Return [X, Y] of the center of cell containing provided text 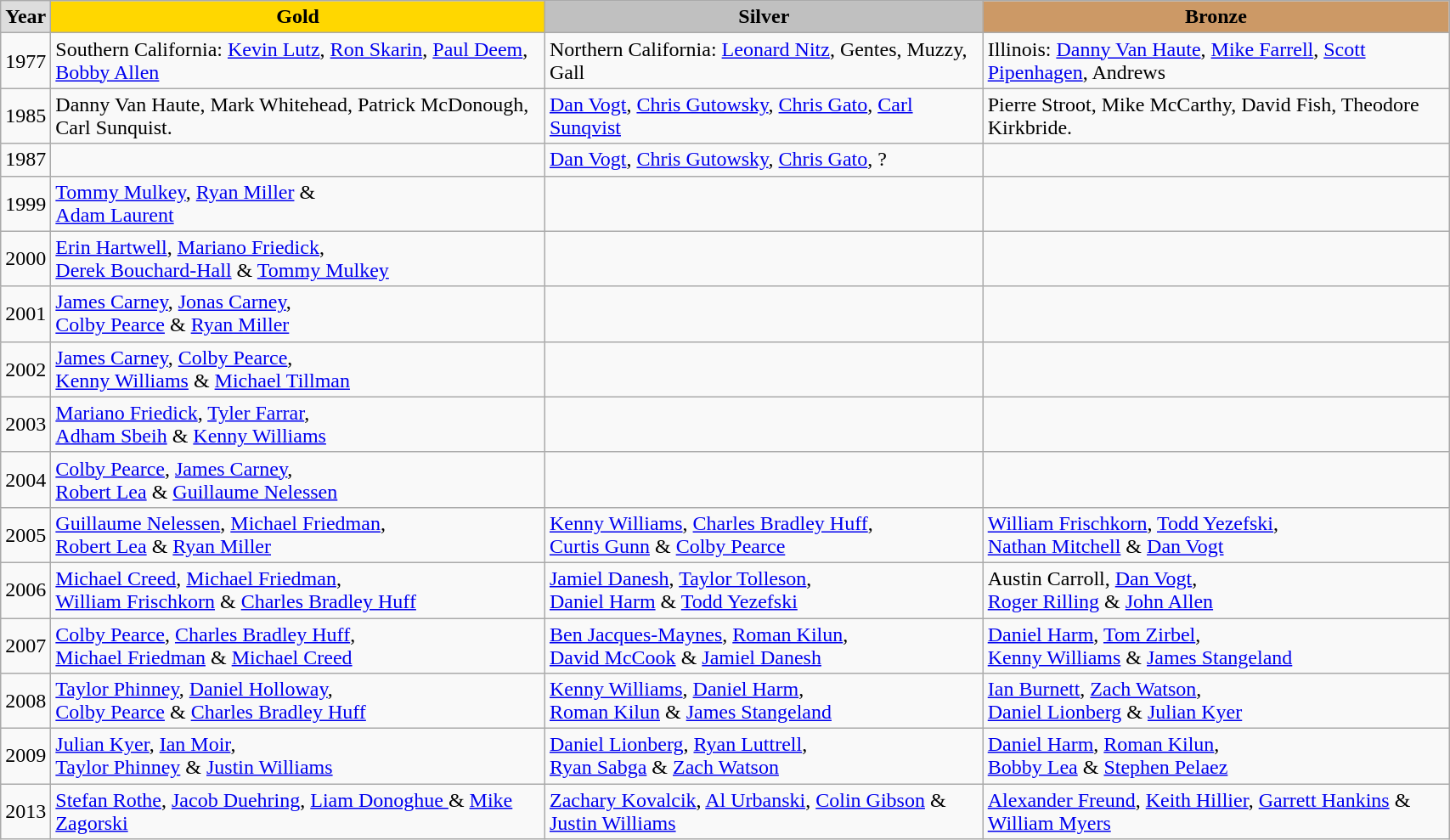
Daniel Lionberg, Ryan Luttrell, Ryan Sabga & Zach Watson [764, 756]
1977 [25, 61]
2008 [25, 702]
Michael Creed, Michael Friedman, William Frischkorn & Charles Bradley Huff [298, 589]
Southern California: Kevin Lutz, Ron Skarin, Paul Deem, Bobby Allen [298, 61]
Ian Burnett, Zach Watson, Daniel Lionberg & Julian Kyer [1216, 702]
Danny Van Haute, Mark Whitehead, Patrick McDonough, Carl Sunquist. [298, 116]
Mariano Friedick, Tyler Farrar, Adham Sbeih & Kenny Williams [298, 425]
Pierre Stroot, Mike McCarthy, David Fish, Theodore Kirkbride. [1216, 116]
1985 [25, 116]
Colby Pearce, James Carney, Robert Lea & Guillaume Nelessen [298, 479]
Guillaume Nelessen, Michael Friedman, Robert Lea & Ryan Miller [298, 535]
Silver [764, 17]
Kenny Williams, Charles Bradley Huff, Curtis Gunn & Colby Pearce [764, 535]
Colby Pearce, Charles Bradley Huff, Michael Friedman & Michael Creed [298, 646]
2013 [25, 812]
Austin Carroll, Dan Vogt, Roger Rilling & John Allen [1216, 589]
Year [25, 17]
Alexander Freund, Keith Hillier, Garrett Hankins & William Myers [1216, 812]
Northern California: Leonard Nitz, Gentes, Muzzy, Gall [764, 61]
Dan Vogt, Chris Gutowsky, Chris Gato, ? [764, 160]
William Frischkorn, Todd Yezefski, Nathan Mitchell & Dan Vogt [1216, 535]
1999 [25, 204]
2009 [25, 756]
Ben Jacques-Maynes, Roman Kilun, David McCook & Jamiel Danesh [764, 646]
Stefan Rothe, Jacob Duehring, Liam Donoghue & Mike Zagorski [298, 812]
Illinois: Danny Van Haute, Mike Farrell, Scott Pipenhagen, Andrews [1216, 61]
James Carney, Colby Pearce, Kenny Williams & Michael Tillman [298, 369]
James Carney, Jonas Carney, Colby Pearce & Ryan Miller [298, 314]
Daniel Harm, Roman Kilun, Bobby Lea & Stephen Pelaez [1216, 756]
2003 [25, 425]
Daniel Harm, Tom Zirbel, Kenny Williams & James Stangeland [1216, 646]
Dan Vogt, Chris Gutowsky, Chris Gato, Carl Sunqvist [764, 116]
1987 [25, 160]
Bronze [1216, 17]
2007 [25, 646]
2002 [25, 369]
Jamiel Danesh, Taylor Tolleson, Daniel Harm & Todd Yezefski [764, 589]
Kenny Williams, Daniel Harm, Roman Kilun & James Stangeland [764, 702]
Julian Kyer, Ian Moir, Taylor Phinney & Justin Williams [298, 756]
Erin Hartwell, Mariano Friedick, Derek Bouchard-Hall & Tommy Mulkey [298, 258]
Taylor Phinney, Daniel Holloway, Colby Pearce & Charles Bradley Huff [298, 702]
2005 [25, 535]
2000 [25, 258]
2001 [25, 314]
Gold [298, 17]
2006 [25, 589]
2004 [25, 479]
Tommy Mulkey, Ryan Miller & Adam Laurent [298, 204]
Zachary Kovalcik, Al Urbanski, Colin Gibson & Justin Williams [764, 812]
